Capture the cell that displays the provided text and extract its [X, Y] central coordinate. 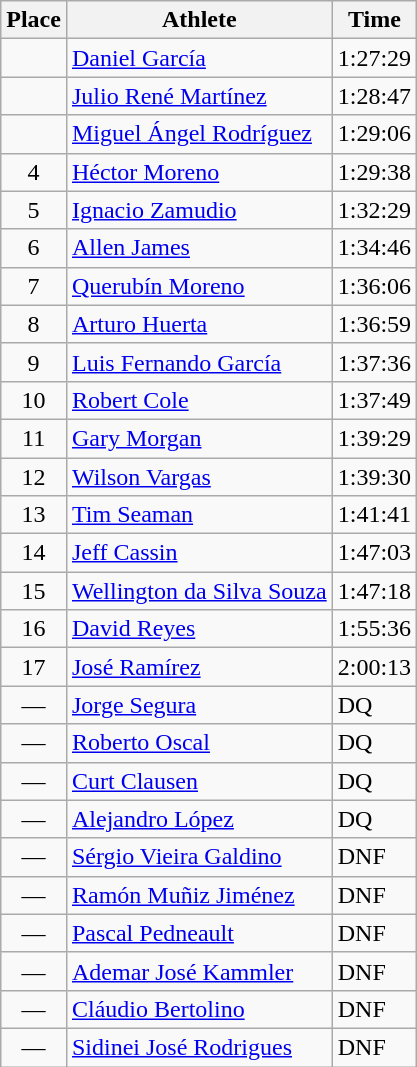
7 [34, 286]
16 [34, 629]
David Reyes [199, 629]
1:27:29 [374, 58]
10 [34, 400]
2:00:13 [374, 667]
Curt Clausen [199, 781]
1:29:06 [374, 134]
8 [34, 324]
1:29:38 [374, 172]
1:34:46 [374, 248]
9 [34, 362]
Luis Fernando García [199, 362]
Jeff Cassin [199, 553]
1:36:59 [374, 324]
Ignacio Zamudio [199, 210]
1:41:41 [374, 515]
Miguel Ángel Rodríguez [199, 134]
1:47:18 [374, 591]
José Ramírez [199, 667]
11 [34, 438]
14 [34, 553]
Athlete [199, 20]
Sérgio Vieira Galdino [199, 857]
Allen James [199, 248]
Jorge Segura [199, 705]
Time [374, 20]
Héctor Moreno [199, 172]
17 [34, 667]
1:32:29 [374, 210]
Wellington da Silva Souza [199, 591]
1:37:36 [374, 362]
6 [34, 248]
Alejandro López [199, 819]
Daniel García [199, 58]
Cláudio Bertolino [199, 1009]
12 [34, 477]
1:55:36 [374, 629]
1:28:47 [374, 96]
Julio René Martínez [199, 96]
Place [34, 20]
1:39:30 [374, 477]
Wilson Vargas [199, 477]
1:39:29 [374, 438]
1:47:03 [374, 553]
4 [34, 172]
Gary Morgan [199, 438]
Robert Cole [199, 400]
1:37:49 [374, 400]
Arturo Huerta [199, 324]
Ramón Muñiz Jiménez [199, 895]
15 [34, 591]
5 [34, 210]
Sidinei José Rodrigues [199, 1047]
Tim Seaman [199, 515]
1:36:06 [374, 286]
Pascal Pedneault [199, 933]
Ademar José Kammler [199, 971]
Querubín Moreno [199, 286]
Roberto Oscal [199, 743]
13 [34, 515]
